Detect which cell encompasses the target text, then output its (x, y) center coordinate. 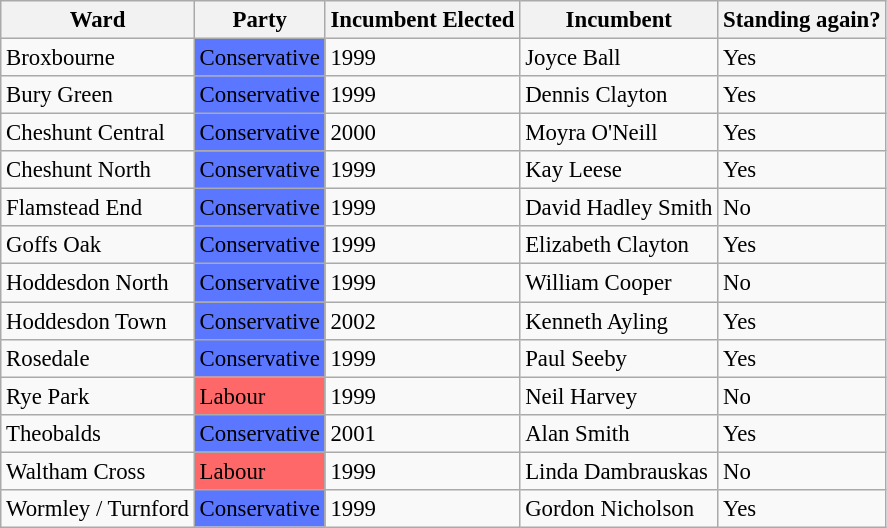
Rosedale (98, 358)
Hoddesdon Town (98, 321)
2002 (422, 321)
Elizabeth Clayton (619, 245)
Party (260, 20)
2001 (422, 433)
Paul Seeby (619, 358)
Alan Smith (619, 433)
Standing again? (802, 20)
Moyra O'Neill (619, 133)
Dennis Clayton (619, 95)
Cheshunt North (98, 170)
Broxbourne (98, 58)
Joyce Ball (619, 58)
Incumbent Elected (422, 20)
Theobalds (98, 433)
Wormley / Turnford (98, 509)
2000 (422, 133)
Kenneth Ayling (619, 321)
Goffs Oak (98, 245)
David Hadley Smith (619, 208)
Neil Harvey (619, 396)
Kay Leese (619, 170)
William Cooper (619, 283)
Waltham Cross (98, 471)
Rye Park (98, 396)
Gordon Nicholson (619, 509)
Hoddesdon North (98, 283)
Linda Dambrauskas (619, 471)
Flamstead End (98, 208)
Incumbent (619, 20)
Cheshunt Central (98, 133)
Ward (98, 20)
Bury Green (98, 95)
